Return (X, Y) of the center of cell containing provided text 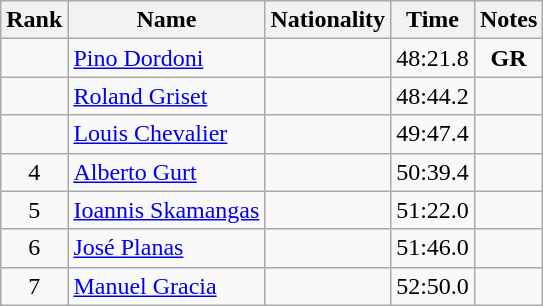
5 (34, 210)
Name (166, 20)
Ioannis Skamangas (166, 210)
52:50.0 (433, 286)
51:46.0 (433, 248)
Manuel Gracia (166, 286)
Louis Chevalier (166, 134)
48:21.8 (433, 58)
Time (433, 20)
51:22.0 (433, 210)
Nationality (328, 20)
7 (34, 286)
GR (508, 58)
49:47.4 (433, 134)
50:39.4 (433, 172)
Rank (34, 20)
6 (34, 248)
Pino Dordoni (166, 58)
4 (34, 172)
Roland Griset (166, 96)
Notes (508, 20)
Alberto Gurt (166, 172)
48:44.2 (433, 96)
José Planas (166, 248)
